For the text-containing cell, return its midpoint in (X, Y) coordinate format. 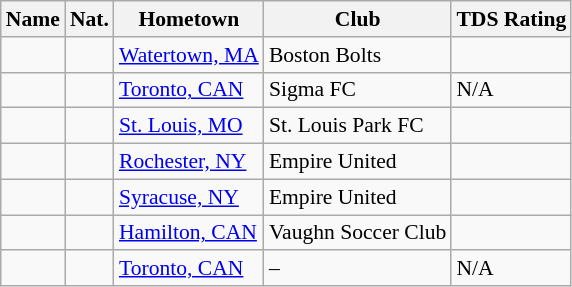
Name (33, 19)
Vaughn Soccer Club (358, 233)
Rochester, NY (189, 162)
– (358, 269)
Hometown (189, 19)
Nat. (90, 19)
Club (358, 19)
Boston Bolts (358, 55)
Sigma FC (358, 90)
St. Louis, MO (189, 126)
TDS Rating (511, 19)
Hamilton, CAN (189, 233)
Syracuse, NY (189, 197)
St. Louis Park FC (358, 126)
Watertown, MA (189, 55)
